Identify which cell holds the provided text, then report its (x, y) central coordinate. 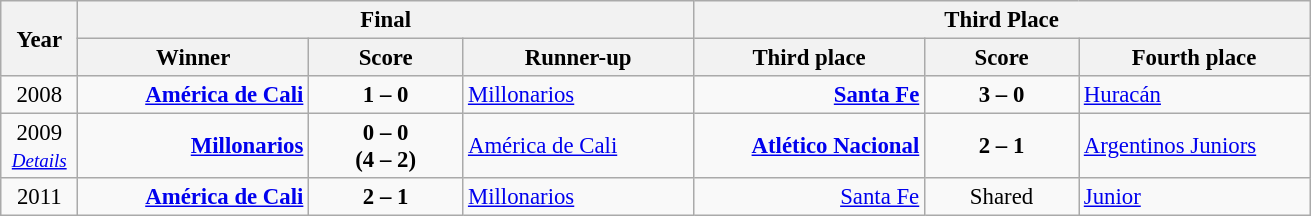
Atlético Nacional (810, 146)
Year (40, 38)
Junior (1194, 197)
2011 (40, 197)
Runner-up (578, 58)
1 – 0 (386, 95)
Third place (810, 58)
Huracán (1194, 95)
Final (386, 20)
Fourth place (1194, 58)
Winner (194, 58)
Third Place (1002, 20)
3 – 0 (1002, 95)
2009Details (40, 146)
2008 (40, 95)
0 – 0(4 – 2) (386, 146)
Shared (1002, 197)
Argentinos Juniors (1194, 146)
